Determine the [X, Y] coordinate at the center of the cell enclosing the given text.  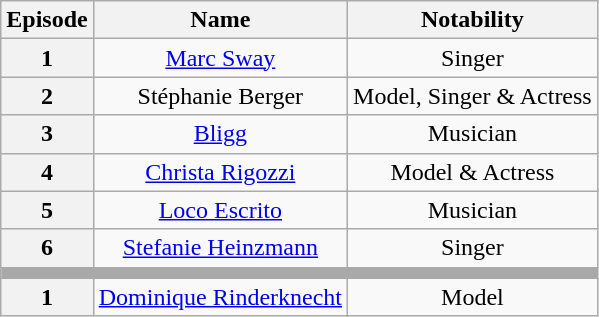
Model & Actress [473, 172]
Name [220, 20]
4 [47, 172]
5 [47, 210]
Model, Singer & Actress [473, 96]
Dominique Rinderknecht [220, 297]
Stefanie Heinzmann [220, 248]
Episode [47, 20]
Stéphanie Berger [220, 96]
Loco Escrito [220, 210]
Notability [473, 20]
6 [47, 248]
Marc Sway [220, 58]
Bligg [220, 134]
Christa Rigozzi [220, 172]
2 [47, 96]
Model [473, 297]
3 [47, 134]
